Identify which cell holds the provided text, then report its [x, y] central coordinate. 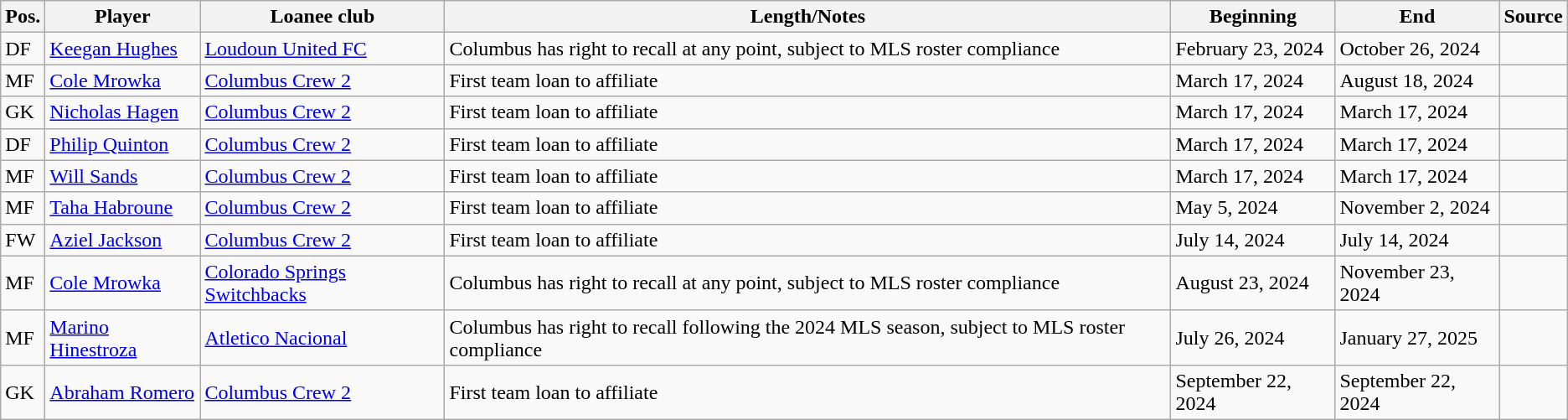
Columbus has right to recall following the 2024 MLS season, subject to MLS roster compliance [807, 337]
January 27, 2025 [1417, 337]
Length/Notes [807, 17]
November 23, 2024 [1417, 283]
Colorado Springs Switchbacks [322, 283]
Philip Quinton [122, 144]
November 2, 2024 [1417, 208]
Aziel Jackson [122, 240]
October 26, 2024 [1417, 49]
Loudoun United FC [322, 49]
Keegan Hughes [122, 49]
July 26, 2024 [1253, 337]
Atletico Nacional [322, 337]
Will Sands [122, 176]
May 5, 2024 [1253, 208]
August 18, 2024 [1417, 80]
Marino Hinestroza [122, 337]
Abraham Romero [122, 392]
February 23, 2024 [1253, 49]
Taha Habroune [122, 208]
FW [23, 240]
August 23, 2024 [1253, 283]
Pos. [23, 17]
Nicholas Hagen [122, 112]
Source [1533, 17]
End [1417, 17]
Player [122, 17]
Loanee club [322, 17]
Beginning [1253, 17]
